Pinpoint the cell where the given text exists, returning its [x, y] midpoint coordinate. 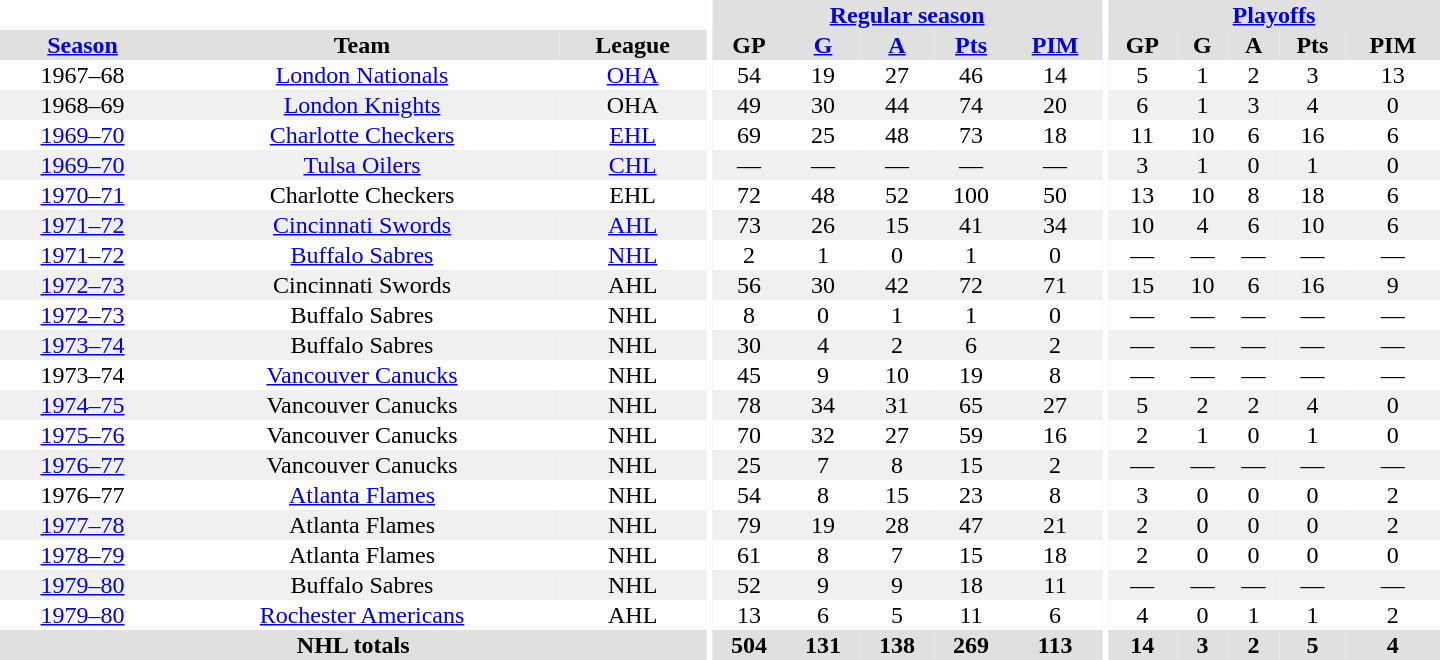
21 [1055, 525]
CHL [632, 165]
70 [749, 435]
28 [897, 525]
42 [897, 285]
78 [749, 405]
1968–69 [82, 105]
71 [1055, 285]
1967–68 [82, 75]
59 [971, 435]
45 [749, 375]
46 [971, 75]
Season [82, 45]
Tulsa Oilers [362, 165]
79 [749, 525]
Regular season [907, 15]
NHL totals [353, 645]
32 [823, 435]
44 [897, 105]
Team [362, 45]
49 [749, 105]
504 [749, 645]
31 [897, 405]
100 [971, 195]
50 [1055, 195]
1970–71 [82, 195]
47 [971, 525]
1975–76 [82, 435]
56 [749, 285]
26 [823, 225]
Playoffs [1274, 15]
65 [971, 405]
20 [1055, 105]
113 [1055, 645]
1978–79 [82, 555]
London Knights [362, 105]
1974–75 [82, 405]
1977–78 [82, 525]
69 [749, 135]
131 [823, 645]
London Nationals [362, 75]
74 [971, 105]
61 [749, 555]
269 [971, 645]
Rochester Americans [362, 615]
23 [971, 495]
League [632, 45]
41 [971, 225]
138 [897, 645]
